Capture the cell that displays the provided text and extract its (X, Y) central coordinate. 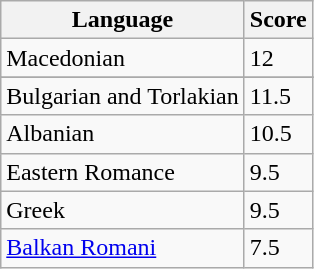
7.5 (278, 248)
Language (123, 20)
Macedonian (123, 58)
Albanian (123, 134)
11.5 (278, 96)
Score (278, 20)
Greek (123, 210)
Balkan Romani (123, 248)
Bulgarian and Torlakian (123, 96)
10.5 (278, 134)
12 (278, 58)
Eastern Romance (123, 172)
